For the text-containing cell, return its midpoint in (x, y) coordinate format. 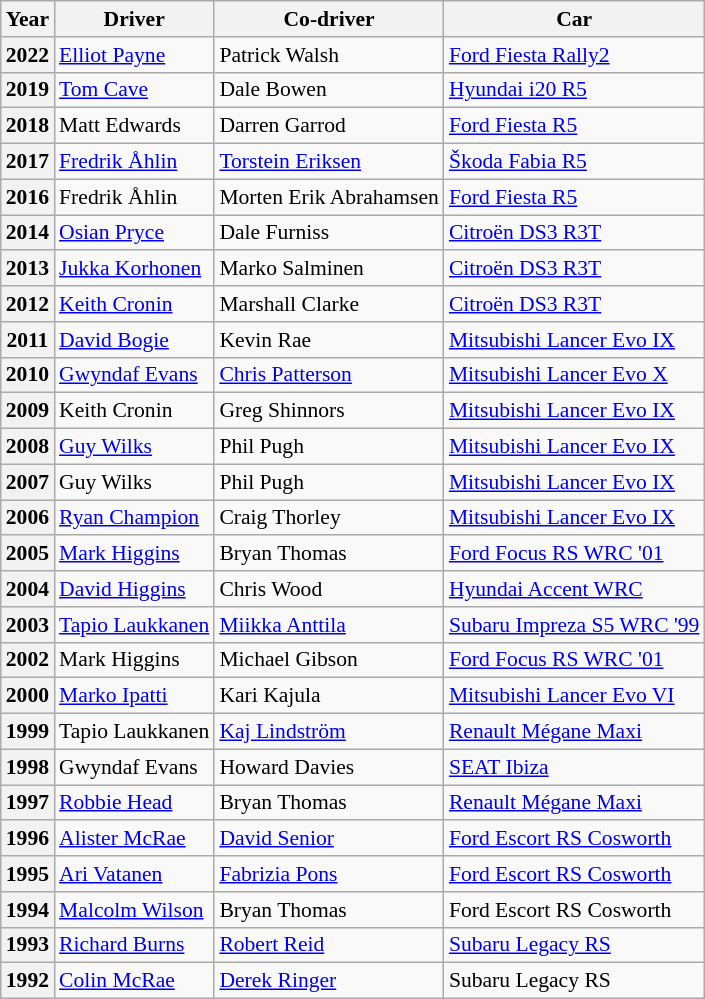
1992 (28, 981)
Chris Wood (329, 589)
Kari Kajula (329, 696)
2009 (28, 411)
SEAT Ibiza (574, 767)
Morten Erik Abrahamsen (329, 197)
1995 (28, 874)
Robert Reid (329, 945)
1998 (28, 767)
2013 (28, 269)
Ari Vatanen (134, 874)
2010 (28, 375)
1993 (28, 945)
2000 (28, 696)
Derek Ringer (329, 981)
Hyundai Accent WRC (574, 589)
2005 (28, 554)
1994 (28, 910)
Marko Salminen (329, 269)
Jukka Korhonen (134, 269)
Chris Patterson (329, 375)
2002 (28, 660)
Co-driver (329, 19)
Kaj Lindström (329, 732)
Robbie Head (134, 803)
2017 (28, 162)
Osian Pryce (134, 233)
David Bogie (134, 340)
Car (574, 19)
Ford Fiesta Rally2 (574, 55)
Greg Shinnors (329, 411)
Miikka Anttila (329, 625)
2011 (28, 340)
Dale Bowen (329, 90)
Marko Ipatti (134, 696)
2007 (28, 482)
Michael Gibson (329, 660)
Patrick Walsh (329, 55)
Alister McRae (134, 839)
2008 (28, 447)
David Senior (329, 839)
2014 (28, 233)
Tom Cave (134, 90)
Škoda Fabia R5 (574, 162)
Howard Davies (329, 767)
Richard Burns (134, 945)
1999 (28, 732)
2016 (28, 197)
Craig Thorley (329, 518)
2012 (28, 304)
2019 (28, 90)
Matt Edwards (134, 126)
Marshall Clarke (329, 304)
Ryan Champion (134, 518)
Driver (134, 19)
Darren Garrod (329, 126)
Torstein Eriksen (329, 162)
Year (28, 19)
Fabrizia Pons (329, 874)
1997 (28, 803)
David Higgins (134, 589)
2022 (28, 55)
Mitsubishi Lancer Evo VI (574, 696)
2018 (28, 126)
Subaru Impreza S5 WRC '99 (574, 625)
Colin McRae (134, 981)
Hyundai i20 R5 (574, 90)
2004 (28, 589)
Kevin Rae (329, 340)
Dale Furniss (329, 233)
2003 (28, 625)
Mitsubishi Lancer Evo X (574, 375)
Elliot Payne (134, 55)
2006 (28, 518)
Malcolm Wilson (134, 910)
1996 (28, 839)
